Capture the cell that displays the provided text and extract its [X, Y] central coordinate. 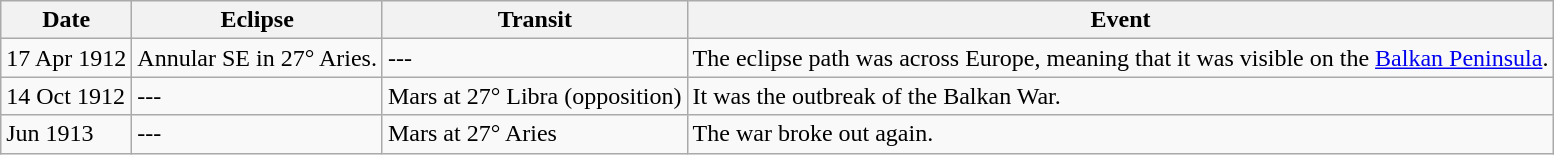
Mars at 27° Aries [534, 134]
17 Apr 1912 [66, 58]
Date [66, 20]
Event [1120, 20]
It was the outbreak of the Balkan War. [1120, 96]
Jun 1913 [66, 134]
Eclipse [258, 20]
The eclipse path was across Europe, meaning that it was visible on the Balkan Peninsula. [1120, 58]
The war broke out again. [1120, 134]
Annular SE in 27° Aries. [258, 58]
Mars at 27° Libra (opposition) [534, 96]
Transit [534, 20]
14 Oct 1912 [66, 96]
